Capture the cell that displays the provided text and extract its [X, Y] central coordinate. 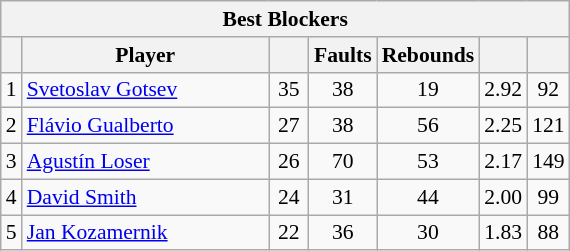
David Smith [146, 197]
31 [343, 197]
Rebounds [428, 55]
4 [12, 197]
5 [12, 233]
2.00 [503, 197]
Player [146, 55]
99 [548, 197]
92 [548, 90]
Jan Kozamernik [146, 233]
1.83 [503, 233]
35 [289, 90]
56 [428, 126]
24 [289, 197]
22 [289, 233]
Svetoslav Gotsev [146, 90]
3 [12, 162]
30 [428, 233]
2 [12, 126]
53 [428, 162]
2.92 [503, 90]
27 [289, 126]
26 [289, 162]
44 [428, 197]
2.25 [503, 126]
1 [12, 90]
19 [428, 90]
149 [548, 162]
88 [548, 233]
70 [343, 162]
Best Blockers [286, 19]
36 [343, 233]
Faults [343, 55]
2.17 [503, 162]
121 [548, 126]
Flávio Gualberto [146, 126]
Agustín Loser [146, 162]
